Find where the given text appears and provide that cell's center as (x, y) coordinate. 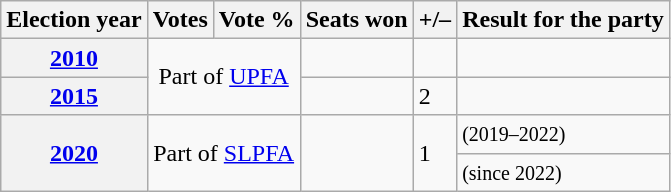
Vote % (256, 20)
1 (434, 153)
+/– (434, 20)
Result for the party (564, 20)
(2019–2022) (564, 134)
Part of SLPFA (224, 153)
2015 (74, 96)
2010 (74, 58)
Part of UPFA (224, 77)
Votes (180, 20)
2 (434, 96)
Election year (74, 20)
(since 2022) (564, 172)
Seats won (356, 20)
2020 (74, 153)
